Locate the cell with the specified text and output its [X, Y] center coordinate. 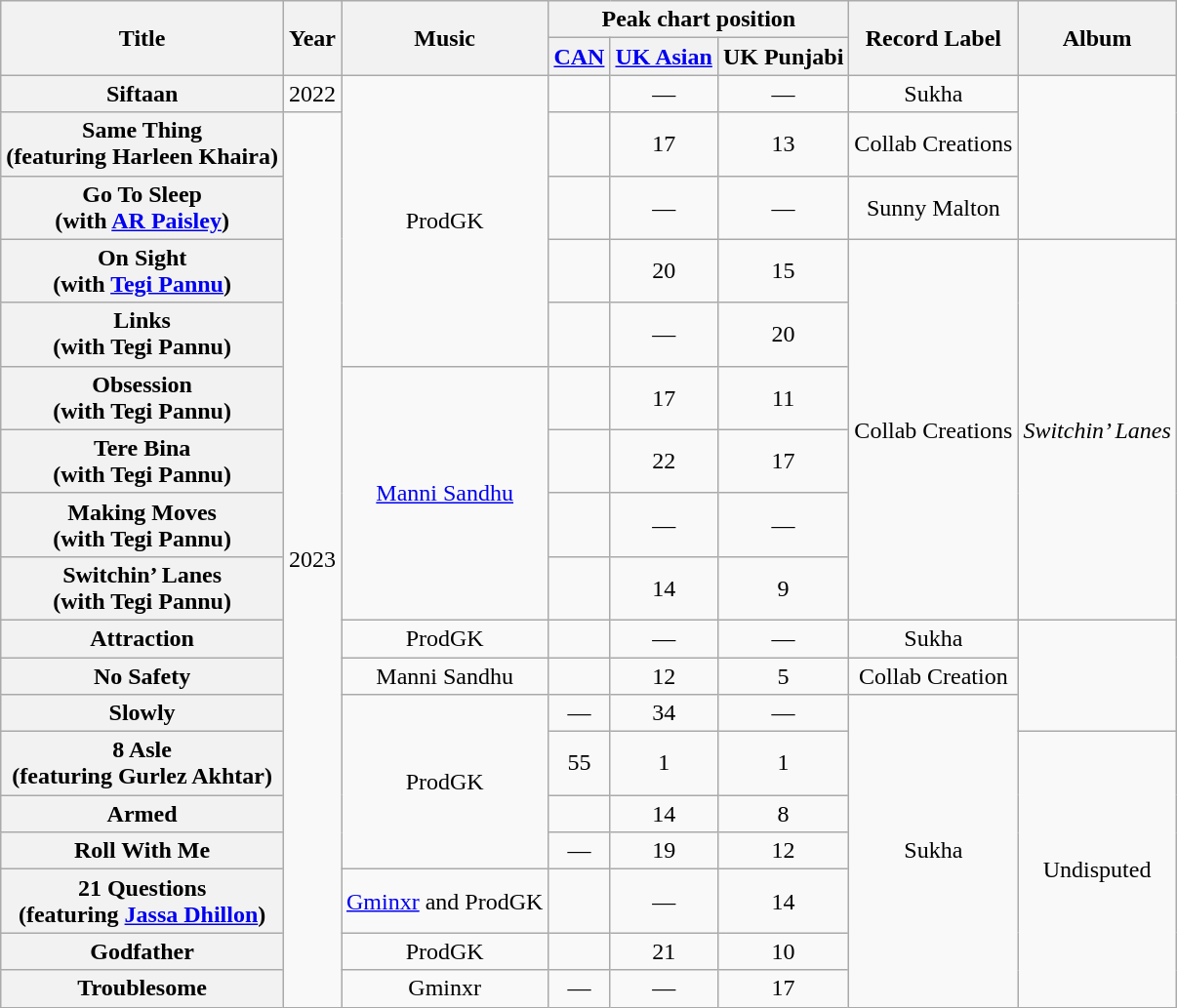
CAN [580, 57]
10 [783, 951]
2022 [312, 94]
UK Asian [664, 57]
Collab Creation [933, 676]
Armed [142, 814]
5 [783, 676]
22 [664, 461]
11 [783, 398]
Album [1097, 38]
Roll With Me [142, 851]
2023 [312, 560]
Tere Bina (with Tegi Pannu) [142, 461]
15 [783, 271]
Peak chart position [699, 20]
21 Questions (featuring Jassa Dhillon) [142, 902]
Same Thing (featuring Harleen Khaira) [142, 144]
13 [783, 144]
UK Punjabi [783, 57]
Siftaan [142, 94]
Gminxr [445, 988]
34 [664, 713]
Links (with Tegi Pannu) [142, 334]
Troublesome [142, 988]
Music [445, 38]
Making Moves (with Tegi Pannu) [142, 525]
Sunny Malton [933, 207]
9 [783, 587]
Undisputed [1097, 869]
Gminxr and ProdGK [445, 902]
Slowly [142, 713]
Attraction [142, 638]
8 [783, 814]
Switchin’ Lanes (with Tegi Pannu) [142, 587]
No Safety [142, 676]
Switchin’ Lanes [1097, 429]
19 [664, 851]
Godfather [142, 951]
21 [664, 951]
On Sight (with Tegi Pannu) [142, 271]
55 [580, 763]
Obsession (with Tegi Pannu) [142, 398]
8 Asle (featuring Gurlez Akhtar) [142, 763]
Go To Sleep (with AR Paisley) [142, 207]
Title [142, 38]
Year [312, 38]
Record Label [933, 38]
